Search for the cell housing the specified text and yield its (X, Y) center coordinate. 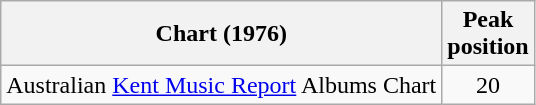
20 (488, 85)
Chart (1976) (222, 34)
Australian Kent Music Report Albums Chart (222, 85)
Peakposition (488, 34)
